Identify which cell holds the provided text, then report its [x, y] central coordinate. 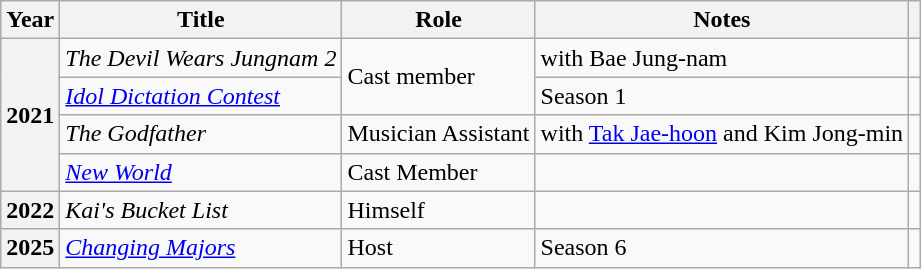
Cast member [438, 77]
2025 [30, 248]
with Bae Jung-nam [722, 58]
Cast Member [438, 172]
Host [438, 248]
The Godfather [201, 134]
Season 6 [722, 248]
2022 [30, 210]
Season 1 [722, 96]
Role [438, 20]
Musician Assistant [438, 134]
New World [201, 172]
2021 [30, 115]
Year [30, 20]
Changing Majors [201, 248]
Title [201, 20]
Notes [722, 20]
Himself [438, 210]
with Tak Jae-hoon and Kim Jong-min [722, 134]
The Devil Wears Jungnam 2 [201, 58]
Kai's Bucket List [201, 210]
Idol Dictation Contest [201, 96]
